Capture the cell that displays the provided text and extract its (X, Y) central coordinate. 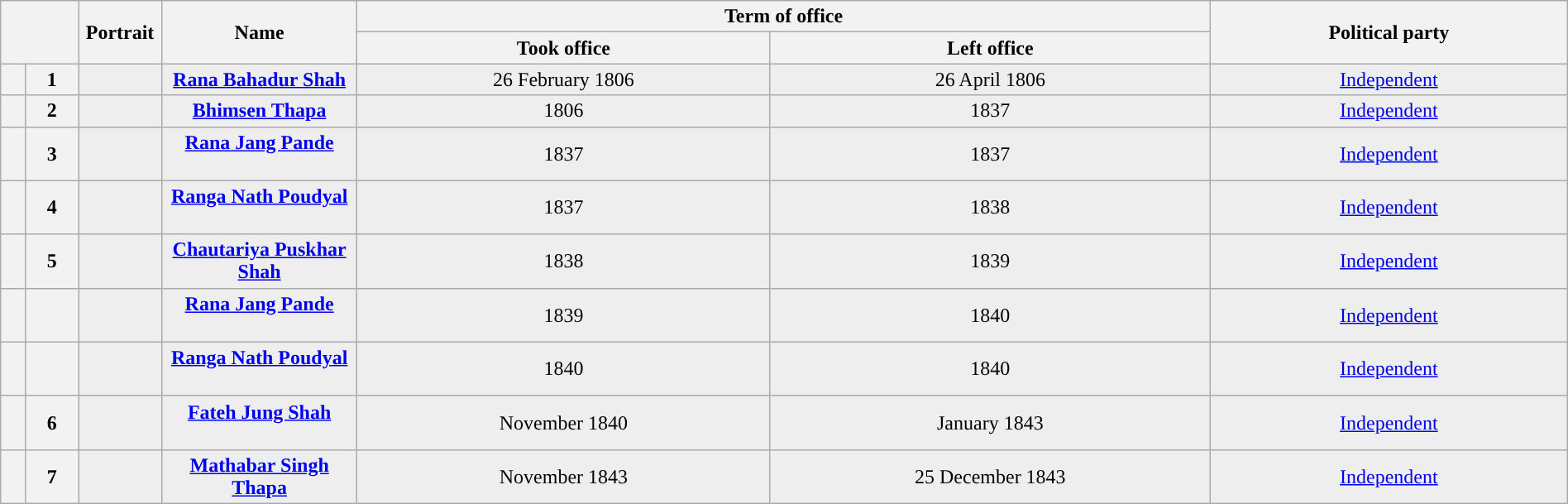
November 1843 (564, 477)
26 February 1806 (564, 79)
7 (51, 477)
3 (51, 154)
4 (51, 207)
Left office (990, 48)
Chautariya Puskhar Shah (260, 262)
2 (51, 111)
Took office (564, 48)
5 (51, 262)
1806 (564, 111)
26 April 1806 (990, 79)
Mathabar Singh Thapa (260, 477)
Fateh Jung Shah (260, 422)
1 (51, 79)
November 1840 (564, 422)
6 (51, 422)
Name (260, 32)
Portrait (121, 32)
Bhimsen Thapa (260, 111)
January 1843 (990, 422)
25 December 1843 (990, 477)
Term of office (784, 17)
Political party (1389, 32)
Rana Bahadur Shah (260, 79)
